Determine the (X, Y) coordinate at the center of the cell enclosing the given text.  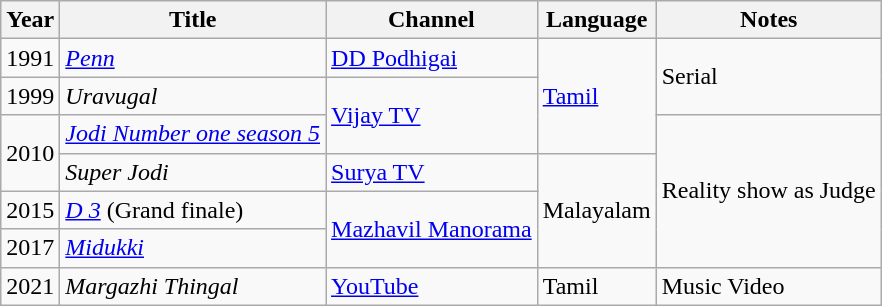
1991 (30, 58)
Jodi Number one season 5 (193, 134)
2017 (30, 248)
Super Jodi (193, 172)
Midukki (193, 248)
Malayalam (596, 210)
DD Podhigai (432, 58)
Margazhi Thingal (193, 286)
Vijay TV (432, 115)
Surya TV (432, 172)
1999 (30, 96)
2015 (30, 210)
Music Video (768, 286)
Mazhavil Manorama (432, 229)
Year (30, 20)
Penn (193, 58)
D 3 (Grand finale) (193, 210)
2021 (30, 286)
Language (596, 20)
Serial (768, 77)
Reality show as Judge (768, 191)
Notes (768, 20)
Title (193, 20)
2010 (30, 153)
Uravugal (193, 96)
Channel (432, 20)
YouTube (432, 286)
